Provide the [X, Y] coordinate of the cell's center where the given text is located.  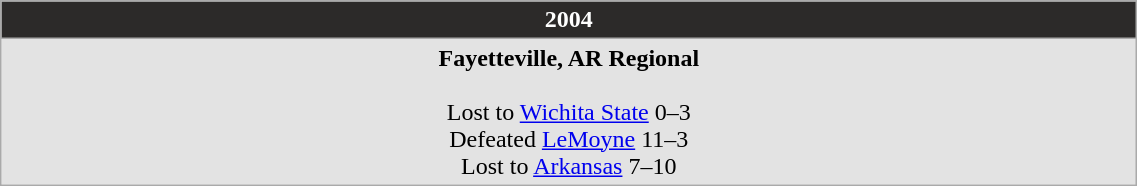
2004 [569, 20]
Fayetteville, AR RegionalLost to Wichita State 0–3 Defeated LeMoyne 11–3 Lost to Arkansas 7–10 [569, 112]
